Extract the (x, y) coordinate from the center of the cell holding the provided text.  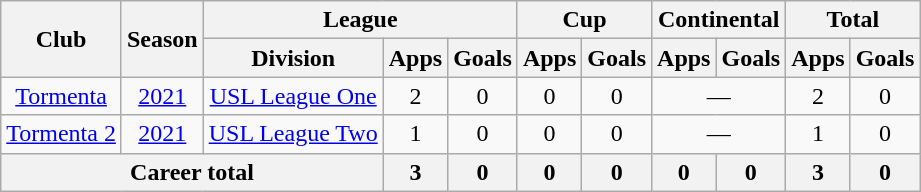
Tormenta (62, 96)
League (360, 20)
Continental (719, 20)
Cup (584, 20)
Season (162, 39)
USL League One (293, 96)
Tormenta 2 (62, 134)
Career total (192, 172)
USL League Two (293, 134)
Club (62, 39)
Division (293, 58)
Total (853, 20)
